Capture the cell that displays the provided text and extract its (X, Y) central coordinate. 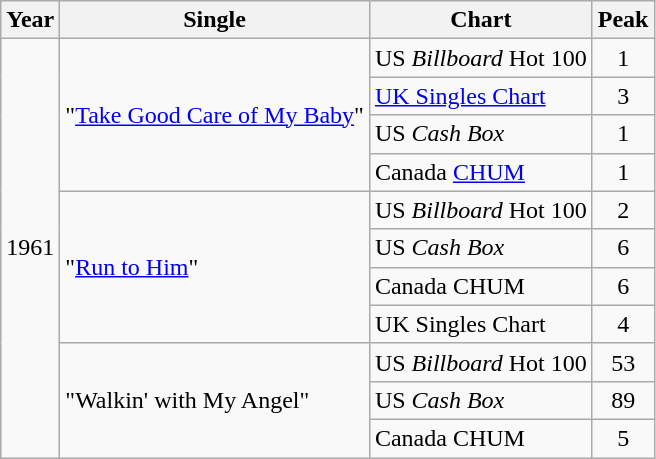
"Take Good Care of My Baby" (215, 115)
3 (623, 96)
2 (623, 210)
53 (623, 362)
89 (623, 400)
Chart (480, 20)
Year (30, 20)
5 (623, 438)
1961 (30, 248)
"Run to Him" (215, 267)
4 (623, 324)
"Walkin' with My Angel" (215, 400)
Peak (623, 20)
Single (215, 20)
